Pinpoint the cell where the given text exists, returning its [x, y] midpoint coordinate. 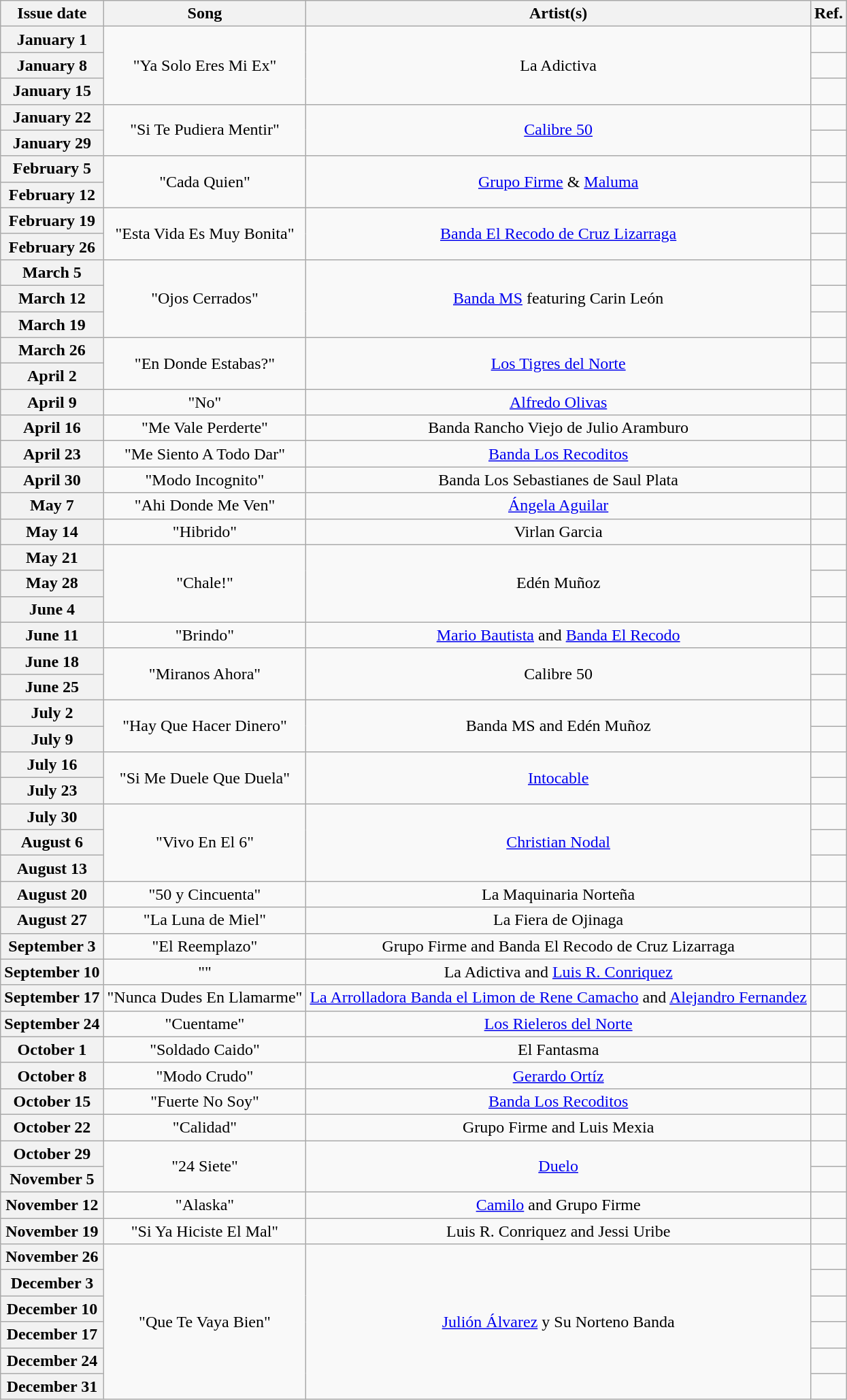
"Si Me Duele Que Duela" [205, 778]
"Me Vale Perderte" [205, 428]
October 29 [52, 1154]
Ref. [829, 14]
April 16 [52, 428]
September 24 [52, 1024]
Banda MS and Edén Muñoz [558, 726]
December 10 [52, 1309]
"Que Te Vaya Bien" [205, 1322]
October 1 [52, 1049]
"No" [205, 402]
"Miranos Ahora" [205, 674]
"Alaska" [205, 1205]
"Si Ya Hiciste El Mal" [205, 1231]
Grupo Firme and Banda El Recodo de Cruz Lizarraga [558, 946]
Song [205, 14]
December 31 [52, 1386]
May 7 [52, 506]
"Cuentame" [205, 1024]
June 11 [52, 635]
"Si Te Pudiera Mentir" [205, 130]
"Chale!" [205, 583]
June 25 [52, 687]
September 3 [52, 946]
November 26 [52, 1257]
April 30 [52, 480]
Virlan Garcia [558, 532]
La Adictiva [558, 65]
"Me Siento A Todo Dar" [205, 454]
"24 Siete" [205, 1167]
January 22 [52, 117]
Julión Álvarez y Su Norteno Banda [558, 1322]
Gerardo Ortíz [558, 1075]
Ángela Aguilar [558, 506]
"El Reemplazo" [205, 946]
Edén Muñoz [558, 583]
Grupo Firme and Luis Mexia [558, 1127]
May 21 [52, 557]
"Calidad" [205, 1127]
Banda Rancho Viejo de Julio Aramburo [558, 428]
November 19 [52, 1231]
September 10 [52, 972]
"Brindo" [205, 635]
Grupo Firme & Maluma [558, 182]
October 15 [52, 1101]
January 29 [52, 143]
"50 y Cincuenta" [205, 894]
"Hibrido" [205, 532]
February 12 [52, 195]
April 9 [52, 402]
May 28 [52, 583]
January 8 [52, 65]
Los Rieleros del Norte [558, 1024]
Artist(s) [558, 14]
"Hay Que Hacer Dinero" [205, 726]
July 9 [52, 738]
"Soldado Caido" [205, 1049]
April 23 [52, 454]
Duelo [558, 1167]
October 8 [52, 1075]
La Adictiva and Luis R. Conriquez [558, 972]
February 5 [52, 169]
Luis R. Conriquez and Jessi Uribe [558, 1231]
"Modo Crudo" [205, 1075]
February 26 [52, 246]
March 26 [52, 351]
June 4 [52, 609]
December 17 [52, 1335]
August 20 [52, 894]
August 6 [52, 843]
December 3 [52, 1283]
"Ojos Cerrados" [205, 298]
January 1 [52, 39]
Banda El Recodo de Cruz Lizarraga [558, 233]
October 22 [52, 1127]
February 19 [52, 221]
June 18 [52, 661]
Banda MS featuring Carin León [558, 298]
July 2 [52, 713]
"" [205, 972]
Banda Los Sebastianes de Saul Plata [558, 480]
"Vivo En El 6" [205, 843]
Christian Nodal [558, 843]
"En Donde Estabas?" [205, 363]
Mario Bautista and Banda El Recodo [558, 635]
March 5 [52, 272]
July 23 [52, 791]
September 17 [52, 998]
"Ya Solo Eres Mi Ex" [205, 65]
January 15 [52, 91]
August 13 [52, 868]
"Fuerte No Soy" [205, 1101]
"Esta Vida Es Muy Bonita" [205, 233]
Los Tigres del Norte [558, 363]
April 2 [52, 376]
November 12 [52, 1205]
Issue date [52, 14]
Alfredo Olivas [558, 402]
May 14 [52, 532]
"Modo Incognito" [205, 480]
La Maquinaria Norteña [558, 894]
Camilo and Grupo Firme [558, 1205]
"Nunca Dudes En Llamarme" [205, 998]
March 12 [52, 298]
El Fantasma [558, 1049]
La Fiera de Ojinaga [558, 920]
La Arrolladora Banda el Limon de Rene Camacho and Alejandro Fernandez [558, 998]
December 24 [52, 1361]
Intocable [558, 778]
"Cada Quien" [205, 182]
March 19 [52, 325]
July 16 [52, 765]
November 5 [52, 1179]
July 30 [52, 817]
August 27 [52, 920]
"La Luna de Miel" [205, 920]
"Ahi Donde Me Ven" [205, 506]
